Extract the [x, y] coordinate from the center of the cell holding the provided text.  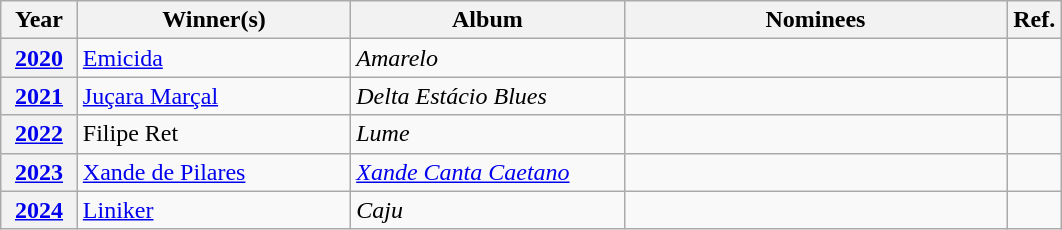
Amarelo [488, 58]
Xande Canta Caetano [488, 172]
Filipe Ret [214, 134]
Nominees [816, 20]
Winner(s) [214, 20]
2022 [40, 134]
2024 [40, 210]
Ref. [1034, 20]
Year [40, 20]
Album [488, 20]
Liniker [214, 210]
Delta Estácio Blues [488, 96]
Xande de Pilares [214, 172]
2023 [40, 172]
Lume [488, 134]
2021 [40, 96]
Emicida [214, 58]
2020 [40, 58]
Caju [488, 210]
Juçara Marçal [214, 96]
